From the cell containing the given text, extract its center point as [X, Y] coordinate. 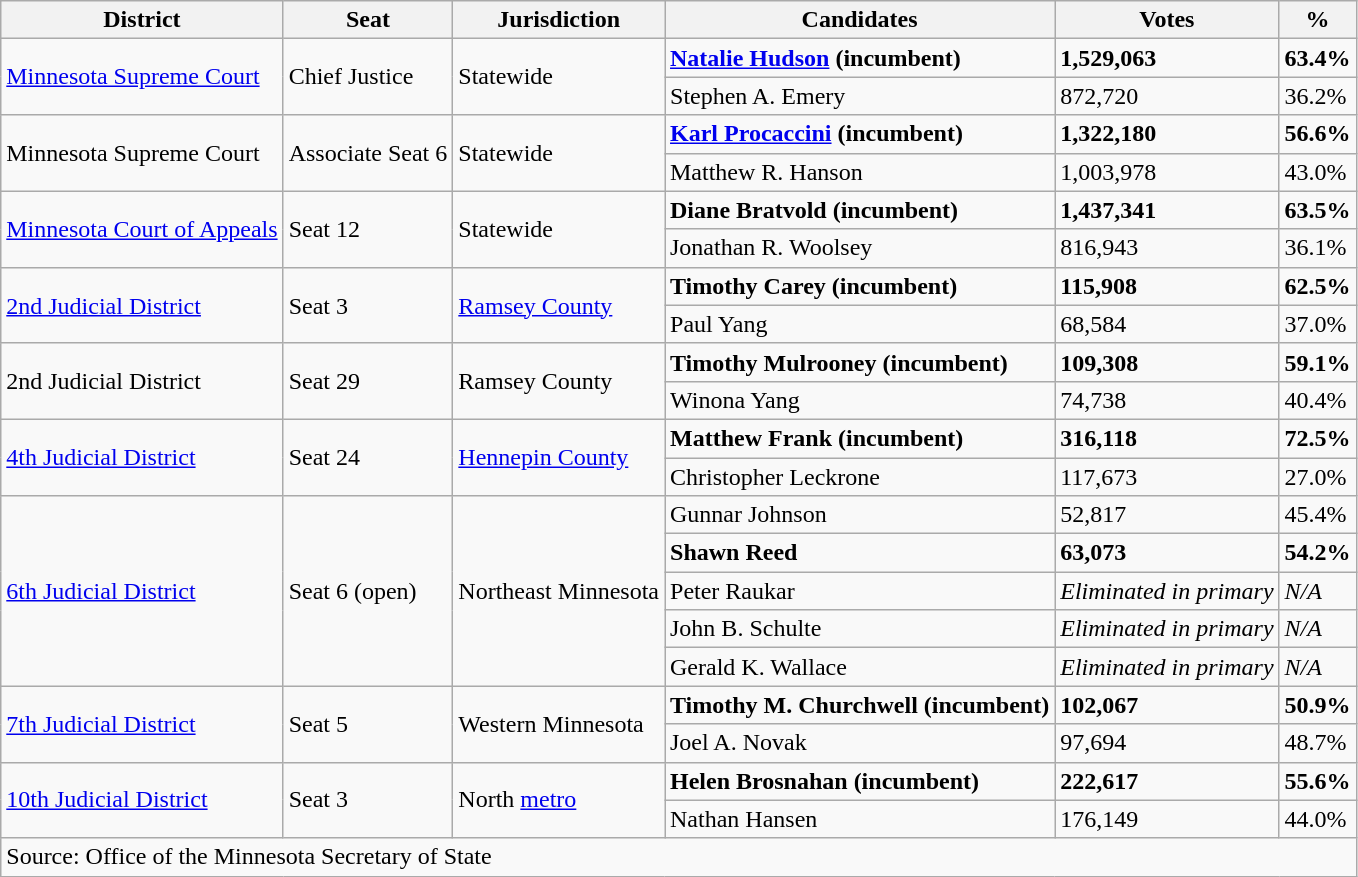
59.1% [1318, 362]
43.0% [1318, 172]
Timothy M. Churchwell (incumbent) [859, 705]
Christopher Leckrone [859, 477]
36.2% [1318, 96]
117,673 [1167, 477]
Stephen A. Emery [859, 96]
48.7% [1318, 743]
Joel A. Novak [859, 743]
55.6% [1318, 781]
Timothy Carey (incumbent) [859, 286]
John B. Schulte [859, 629]
74,738 [1167, 400]
102,067 [1167, 705]
1,529,063 [1167, 58]
45.4% [1318, 515]
72.5% [1318, 438]
115,908 [1167, 286]
50.9% [1318, 705]
56.6% [1318, 134]
62.5% [1318, 286]
Source: Office of the Minnesota Secretary of State [678, 857]
Votes [1167, 20]
40.4% [1318, 400]
Northeast Minnesota [559, 591]
176,149 [1167, 819]
Minnesota Court of Appeals [142, 229]
4th Judicial District [142, 457]
Seat [368, 20]
Helen Brosnahan (incumbent) [859, 781]
District [142, 20]
63,073 [1167, 553]
Chief Justice [368, 77]
Matthew Frank (incumbent) [859, 438]
Matthew R. Hanson [859, 172]
54.2% [1318, 553]
Candidates [859, 20]
872,720 [1167, 96]
% [1318, 20]
27.0% [1318, 477]
Seat 24 [368, 457]
Nathan Hansen [859, 819]
6th Judicial District [142, 591]
10th Judicial District [142, 800]
Timothy Mulrooney (incumbent) [859, 362]
North metro [559, 800]
Western Minnesota [559, 724]
Jurisdiction [559, 20]
Shawn Reed [859, 553]
68,584 [1167, 324]
109,308 [1167, 362]
Diane Bratvold (incumbent) [859, 210]
97,694 [1167, 743]
816,943 [1167, 248]
44.0% [1318, 819]
Associate Seat 6 [368, 153]
7th Judicial District [142, 724]
Seat 29 [368, 381]
Seat 6 (open) [368, 591]
Natalie Hudson (incumbent) [859, 58]
Seat 5 [368, 724]
Gunnar Johnson [859, 515]
Jonathan R. Woolsey [859, 248]
37.0% [1318, 324]
Paul Yang [859, 324]
Karl Procaccini (incumbent) [859, 134]
Hennepin County [559, 457]
52,817 [1167, 515]
Winona Yang [859, 400]
1,437,341 [1167, 210]
63.5% [1318, 210]
63.4% [1318, 58]
Peter Raukar [859, 591]
36.1% [1318, 248]
316,118 [1167, 438]
222,617 [1167, 781]
Gerald K. Wallace [859, 667]
1,003,978 [1167, 172]
Seat 12 [368, 229]
1,322,180 [1167, 134]
